Determine the (X, Y) coordinate at the center of the cell enclosing the given text.  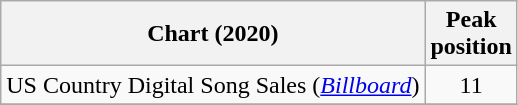
Peakposition (471, 34)
Chart (2020) (213, 34)
US Country Digital Song Sales (Billboard) (213, 85)
11 (471, 85)
